Return the [x, y] coordinate for the center point of the cell that contains the specified text.  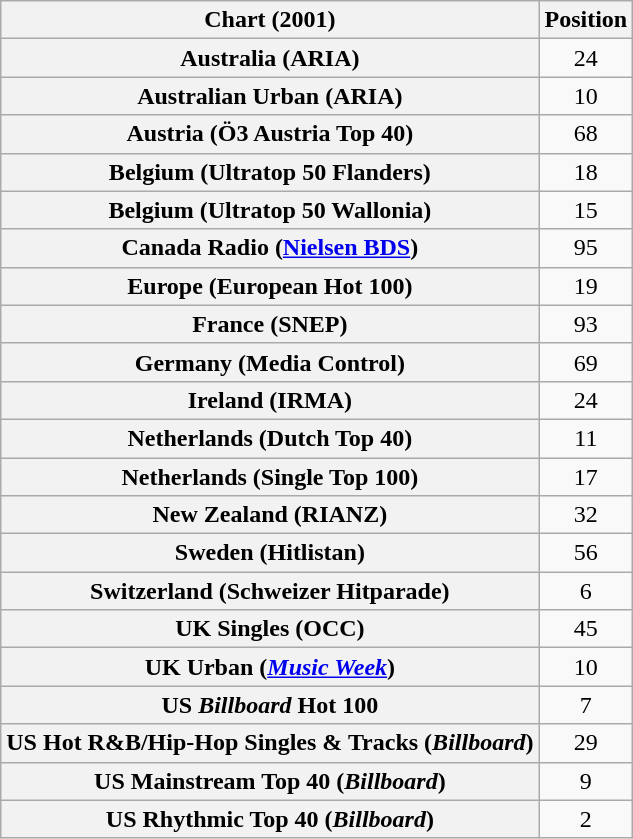
Netherlands (Dutch Top 40) [270, 438]
9 [586, 781]
15 [586, 210]
US Rhythmic Top 40 (Billboard) [270, 819]
Germany (Media Control) [270, 362]
18 [586, 172]
Position [586, 20]
Switzerland (Schweizer Hitparade) [270, 591]
7 [586, 705]
45 [586, 629]
11 [586, 438]
69 [586, 362]
Netherlands (Single Top 100) [270, 477]
Australia (ARIA) [270, 58]
6 [586, 591]
Ireland (IRMA) [270, 400]
68 [586, 134]
93 [586, 324]
17 [586, 477]
29 [586, 743]
Sweden (Hitlistan) [270, 553]
19 [586, 286]
UK Urban (Music Week) [270, 667]
32 [586, 515]
95 [586, 248]
US Hot R&B/Hip-Hop Singles & Tracks (Billboard) [270, 743]
UK Singles (OCC) [270, 629]
Australian Urban (ARIA) [270, 96]
US Mainstream Top 40 (Billboard) [270, 781]
US Billboard Hot 100 [270, 705]
Belgium (Ultratop 50 Flanders) [270, 172]
2 [586, 819]
Belgium (Ultratop 50 Wallonia) [270, 210]
Canada Radio (Nielsen BDS) [270, 248]
Chart (2001) [270, 20]
New Zealand (RIANZ) [270, 515]
Austria (Ö3 Austria Top 40) [270, 134]
56 [586, 553]
Europe (European Hot 100) [270, 286]
France (SNEP) [270, 324]
